Detect which cell encompasses the target text, then output its (x, y) center coordinate. 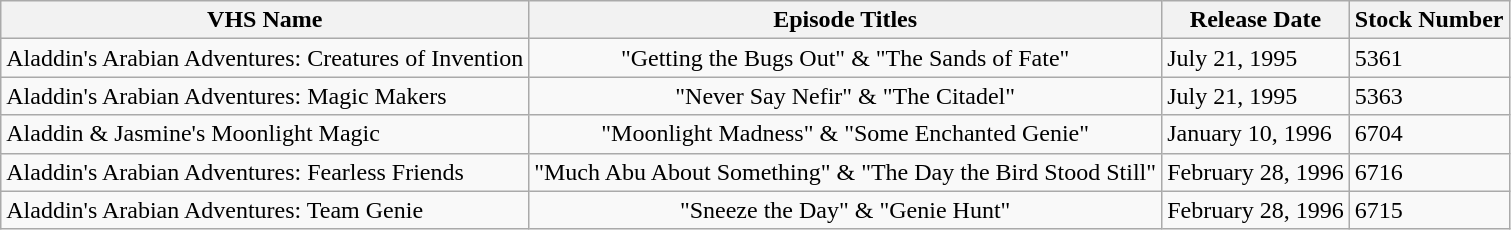
"Sneeze the Day" & "Genie Hunt" (846, 210)
"Never Say Nefir" & "The Citadel" (846, 96)
Stock Number (1429, 20)
Aladdin & Jasmine's Moonlight Magic (265, 134)
"Getting the Bugs Out" & "The Sands of Fate" (846, 58)
6704 (1429, 134)
Aladdin's Arabian Adventures: Magic Makers (265, 96)
6716 (1429, 172)
Aladdin's Arabian Adventures: Team Genie (265, 210)
"Moonlight Madness" & "Some Enchanted Genie" (846, 134)
Episode Titles (846, 20)
"Much Abu About Something" & "The Day the Bird Stood Still" (846, 172)
January 10, 1996 (1256, 134)
Aladdin's Arabian Adventures: Fearless Friends (265, 172)
6715 (1429, 210)
5363 (1429, 96)
VHS Name (265, 20)
5361 (1429, 58)
Aladdin's Arabian Adventures: Creatures of Invention (265, 58)
Release Date (1256, 20)
